Extract the [x, y] coordinate from the center of the cell holding the provided text.  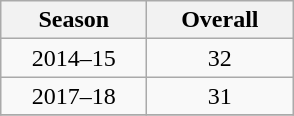
32 [220, 58]
31 [220, 96]
2017–18 [74, 96]
Overall [220, 20]
2014–15 [74, 58]
Season [74, 20]
